Scan for the cell matching the given text and deliver its [x, y] coordinate at center. 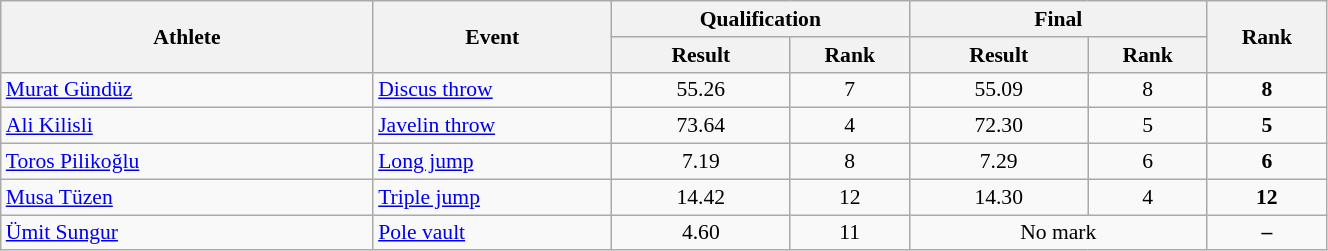
Athlete [187, 36]
4.60 [700, 233]
Ali Kilisli [187, 126]
7 [850, 90]
Murat Gündüz [187, 90]
14.30 [998, 197]
Javelin throw [492, 126]
– [1266, 233]
Triple jump [492, 197]
Event [492, 36]
73.64 [700, 126]
55.09 [998, 90]
Long jump [492, 162]
Toros Pilikoğlu [187, 162]
Discus throw [492, 90]
Final [1058, 19]
Ümit Sungur [187, 233]
11 [850, 233]
72.30 [998, 126]
7.19 [700, 162]
Musa Tüzen [187, 197]
Pole vault [492, 233]
14.42 [700, 197]
Qualification [760, 19]
7.29 [998, 162]
No mark [1058, 233]
55.26 [700, 90]
